Identify which cell holds the provided text, then report its [x, y] central coordinate. 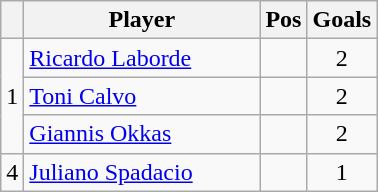
Toni Calvo [142, 96]
Ricardo Laborde [142, 58]
Giannis Okkas [142, 134]
Goals [342, 20]
4 [12, 172]
Pos [284, 20]
Player [142, 20]
Juliano Spadacio [142, 172]
